Locate the cell with the specified text and output its [x, y] center coordinate. 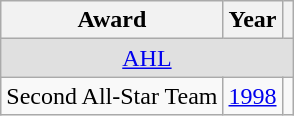
Second All-Star Team [112, 96]
AHL [147, 58]
1998 [252, 96]
Year [252, 20]
Award [112, 20]
